Find where the given text appears and provide that cell's center as [X, Y] coordinate. 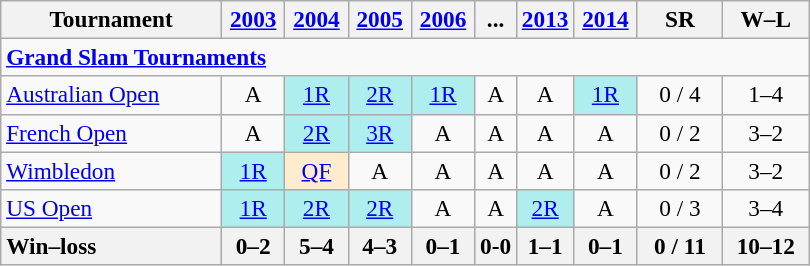
0–2 [254, 246]
Win–loss [112, 246]
... [496, 19]
5–4 [316, 246]
Grand Slam Tournaments [405, 57]
2005 [380, 19]
2003 [254, 19]
Tournament [112, 19]
0 / 11 [680, 246]
1–1 [544, 246]
3R [380, 133]
French Open [112, 133]
0-0 [496, 246]
2013 [544, 19]
10–12 [766, 246]
2004 [316, 19]
SR [680, 19]
2014 [606, 19]
0 / 3 [680, 208]
US Open [112, 208]
Wimbledon [112, 170]
4–3 [380, 246]
QF [316, 170]
0 / 4 [680, 95]
1–4 [766, 95]
3–4 [766, 208]
Australian Open [112, 95]
W–L [766, 19]
2006 [442, 19]
